Find where the given text appears and provide that cell's center as [x, y] coordinate. 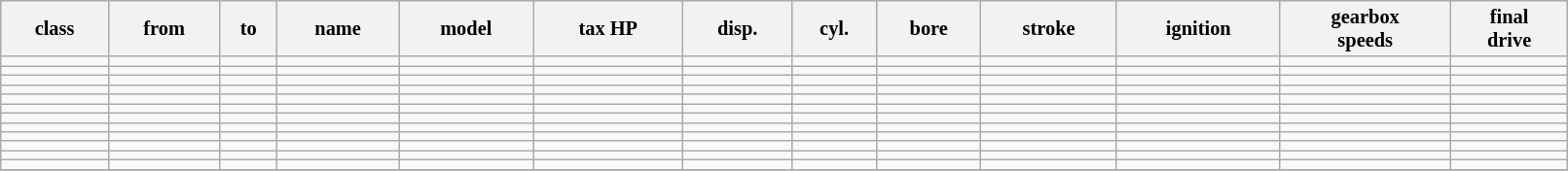
tax HP [608, 28]
to [248, 28]
gearboxspeeds [1365, 28]
bore [929, 28]
finaldrive [1509, 28]
from [164, 28]
cyl. [835, 28]
stroke [1049, 28]
class [55, 28]
name [337, 28]
disp. [738, 28]
model [466, 28]
ignition [1198, 28]
